Detect which cell encompasses the target text, then output its [x, y] center coordinate. 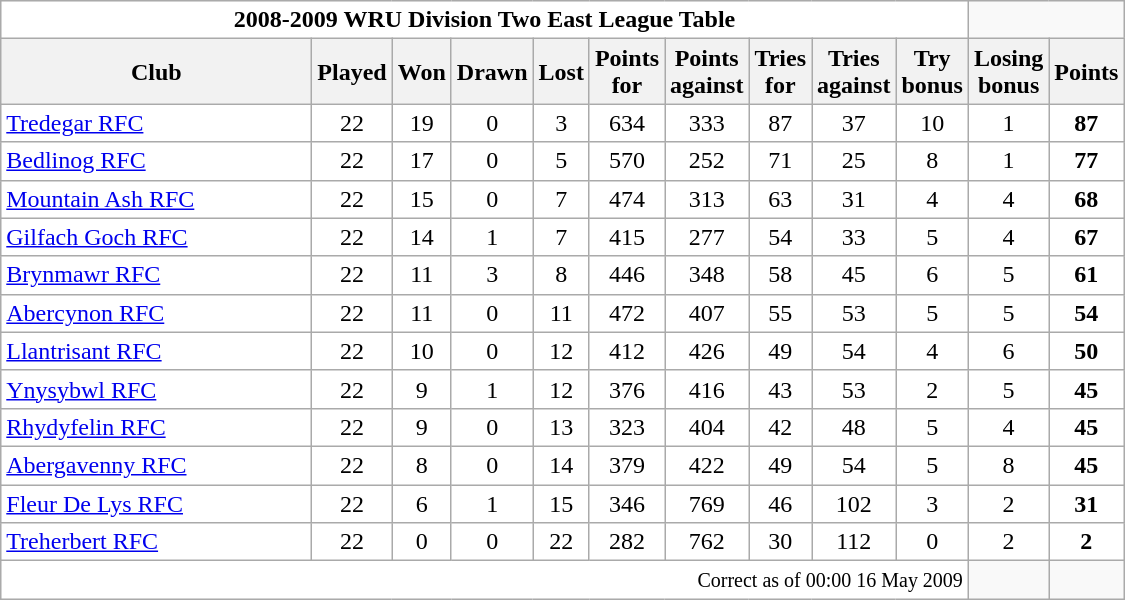
252 [706, 161]
33 [854, 237]
Tredegar RFC [156, 123]
Abercynon RFC [156, 313]
71 [780, 161]
Bedlinog RFC [156, 161]
19 [422, 123]
762 [706, 542]
277 [706, 237]
Brynmawr RFC [156, 275]
13 [561, 427]
Played [352, 72]
Points for [626, 72]
Won [422, 72]
30 [780, 542]
412 [626, 351]
333 [706, 123]
Abergavenny RFC [156, 465]
2008-2009 WRU Division Two East League Table [485, 20]
Correct as of 00:00 16 May 2009 [485, 580]
50 [1086, 351]
63 [780, 199]
769 [706, 503]
472 [626, 313]
61 [1086, 275]
Try bonus [932, 72]
Fleur De Lys RFC [156, 503]
348 [706, 275]
570 [626, 161]
37 [854, 123]
Tries against [854, 72]
474 [626, 199]
Llantrisant RFC [156, 351]
48 [854, 427]
55 [780, 313]
112 [854, 542]
379 [626, 465]
68 [1086, 199]
282 [626, 542]
Points against [706, 72]
422 [706, 465]
46 [780, 503]
Treherbert RFC [156, 542]
Drawn [492, 72]
415 [626, 237]
Mountain Ash RFC [156, 199]
17 [422, 161]
426 [706, 351]
416 [706, 389]
Club [156, 72]
446 [626, 275]
376 [626, 389]
67 [1086, 237]
Rhydyfelin RFC [156, 427]
58 [780, 275]
25 [854, 161]
346 [626, 503]
634 [626, 123]
404 [706, 427]
323 [626, 427]
Gilfach Goch RFC [156, 237]
Points [1086, 72]
77 [1086, 161]
Ynysybwl RFC [156, 389]
407 [706, 313]
Lost [561, 72]
Tries for [780, 72]
313 [706, 199]
43 [780, 389]
42 [780, 427]
Losing bonus [1008, 72]
102 [854, 503]
